Determine the (X, Y) coordinate at the center of the cell enclosing the given text.  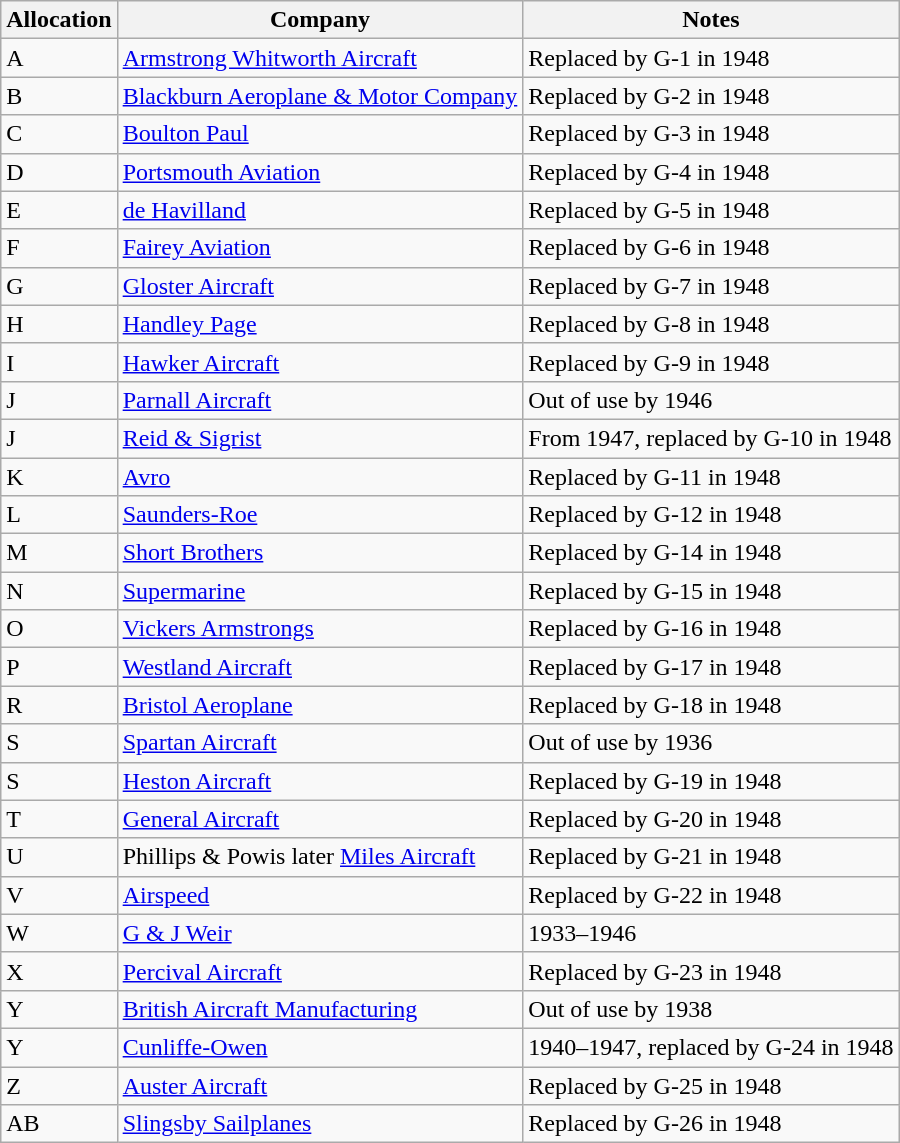
Replaced by G-5 in 1948 (711, 210)
Replaced by G-8 in 1948 (711, 324)
Portsmouth Aviation (320, 172)
Handley Page (320, 324)
Replaced by G-9 in 1948 (711, 362)
V (59, 895)
Allocation (59, 20)
C (59, 134)
Replaced by G-26 in 1948 (711, 1124)
Replaced by G-6 in 1948 (711, 248)
Replaced by G-21 in 1948 (711, 857)
Replaced by G-7 in 1948 (711, 286)
Westland Aircraft (320, 667)
Supermarine (320, 591)
AB (59, 1124)
Replaced by G-15 in 1948 (711, 591)
Out of use by 1936 (711, 743)
Replaced by G-16 in 1948 (711, 629)
1933–1946 (711, 933)
Cunliffe-Owen (320, 1047)
H (59, 324)
K (59, 477)
Short Brothers (320, 553)
E (59, 210)
X (59, 971)
Z (59, 1085)
Replaced by G-18 in 1948 (711, 705)
Company (320, 20)
Replaced by G-4 in 1948 (711, 172)
Auster Aircraft (320, 1085)
Replaced by G-17 in 1948 (711, 667)
F (59, 248)
From 1947, replaced by G-10 in 1948 (711, 438)
Parnall Aircraft (320, 400)
Replaced by G-3 in 1948 (711, 134)
A (59, 58)
Avro (320, 477)
I (59, 362)
Bristol Aeroplane (320, 705)
British Aircraft Manufacturing (320, 1009)
Gloster Aircraft (320, 286)
Replaced by G-19 in 1948 (711, 781)
D (59, 172)
Airspeed (320, 895)
Replaced by G-1 in 1948 (711, 58)
Out of use by 1938 (711, 1009)
L (59, 515)
Replaced by G-22 in 1948 (711, 895)
Reid & Sigrist (320, 438)
Heston Aircraft (320, 781)
Replaced by G-12 in 1948 (711, 515)
G (59, 286)
Replaced by G-23 in 1948 (711, 971)
de Havilland (320, 210)
Slingsby Sailplanes (320, 1124)
Fairey Aviation (320, 248)
Notes (711, 20)
Out of use by 1946 (711, 400)
G & J Weir (320, 933)
Replaced by G-20 in 1948 (711, 819)
U (59, 857)
T (59, 819)
Replaced by G-14 in 1948 (711, 553)
O (59, 629)
General Aircraft (320, 819)
Percival Aircraft (320, 971)
Replaced by G-11 in 1948 (711, 477)
Armstrong Whitworth Aircraft (320, 58)
R (59, 705)
Replaced by G-25 in 1948 (711, 1085)
W (59, 933)
Spartan Aircraft (320, 743)
1940–1947, replaced by G-24 in 1948 (711, 1047)
Replaced by G-2 in 1948 (711, 96)
Phillips & Powis later Miles Aircraft (320, 857)
Boulton Paul (320, 134)
Vickers Armstrongs (320, 629)
M (59, 553)
Saunders-Roe (320, 515)
Hawker Aircraft (320, 362)
B (59, 96)
Blackburn Aeroplane & Motor Company (320, 96)
P (59, 667)
N (59, 591)
